Find where the given text appears and provide that cell's center as [X, Y] coordinate. 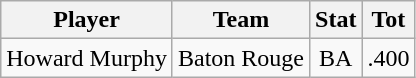
.400 [388, 58]
Player [87, 20]
Howard Murphy [87, 58]
Stat [336, 20]
BA [336, 58]
Tot [388, 20]
Baton Rouge [240, 58]
Team [240, 20]
